Extract the [X, Y] coordinate from the center of the cell holding the provided text.  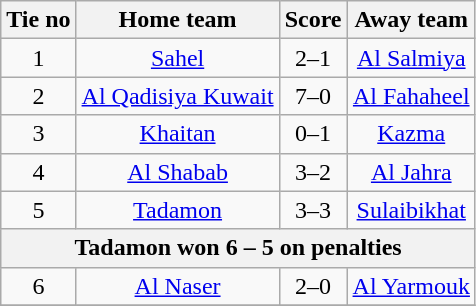
Home team [178, 20]
5 [38, 210]
6 [38, 286]
Away team [411, 20]
3–2 [313, 172]
Al Qadisiya Kuwait [178, 96]
1 [38, 58]
Sahel [178, 58]
4 [38, 172]
2–1 [313, 58]
Al Shabab [178, 172]
Al Jahra [411, 172]
Al Fahaheel [411, 96]
Al Yarmouk [411, 286]
Al Salmiya [411, 58]
7–0 [313, 96]
Tadamon [178, 210]
Sulaibikhat [411, 210]
0–1 [313, 134]
Tie no [38, 20]
3–3 [313, 210]
Score [313, 20]
3 [38, 134]
2–0 [313, 286]
Kazma [411, 134]
Tadamon won 6 – 5 on penalties [238, 248]
2 [38, 96]
Khaitan [178, 134]
Al Naser [178, 286]
